Output the (x, y) coordinate of the center of the cell containing the given text.  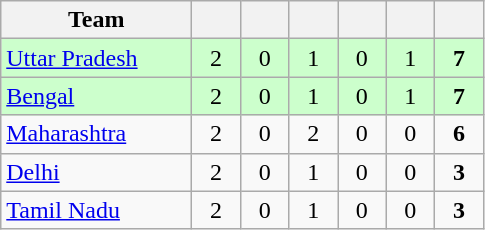
Uttar Pradesh (96, 58)
Maharashtra (96, 134)
Bengal (96, 96)
6 (460, 134)
Team (96, 20)
Tamil Nadu (96, 210)
Delhi (96, 172)
